Return (x, y) of the center of cell containing provided text 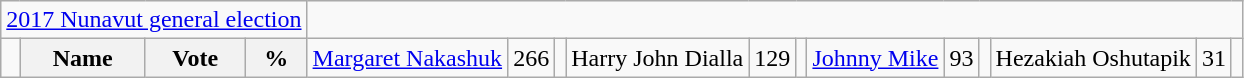
Vote (195, 58)
266 (532, 58)
Hezakiah Oshutapik (1093, 58)
129 (772, 58)
Johnny Mike (876, 58)
93 (962, 58)
Name (82, 58)
31 (1214, 58)
Harry John Dialla (658, 58)
2017 Nunavut general election (154, 20)
Margaret Nakashuk (408, 58)
% (276, 58)
